Provide the (X, Y) coordinate of the cell's center where the given text is located.  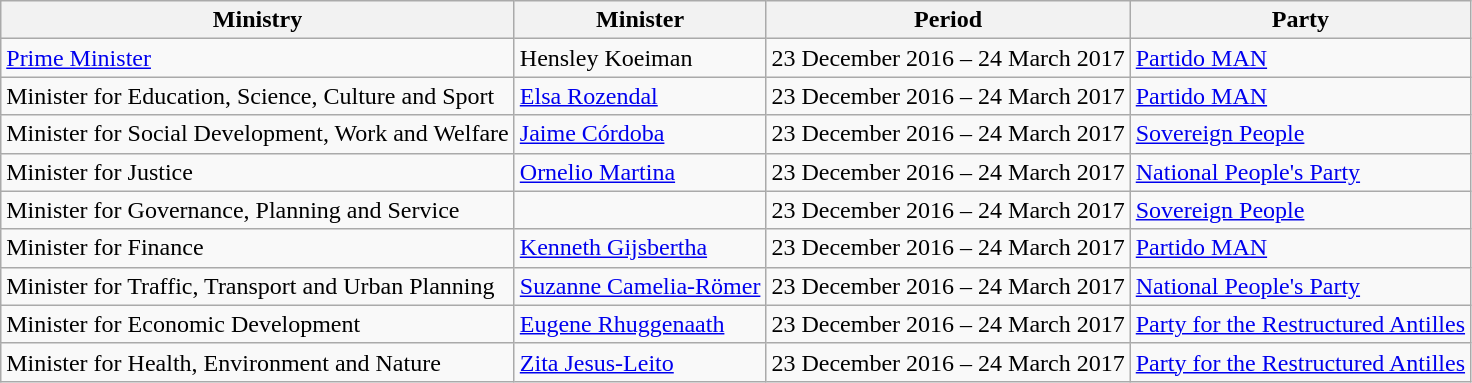
Minister for Traffic, Transport and Urban Planning (258, 286)
Minister for Social Development, Work and Welfare (258, 134)
Kenneth Gijsbertha (640, 248)
Minister for Health, Environment and Nature (258, 362)
Prime Minister (258, 58)
Elsa Rozendal (640, 96)
Party (1300, 20)
Jaime Córdoba (640, 134)
Minister (640, 20)
Suzanne Camelia-Römer (640, 286)
Hensley Koeiman (640, 58)
Minister for Finance (258, 248)
Eugene Rhuggenaath (640, 324)
Minister for Education, Science, Culture and Sport (258, 96)
Minister for Justice (258, 172)
Ministry (258, 20)
Ornelio Martina (640, 172)
Period (948, 20)
Minister for Economic Development (258, 324)
Zita Jesus-Leito (640, 362)
Minister for Governance, Planning and Service (258, 210)
